Pinpoint the cell where the given text exists, returning its (X, Y) midpoint coordinate. 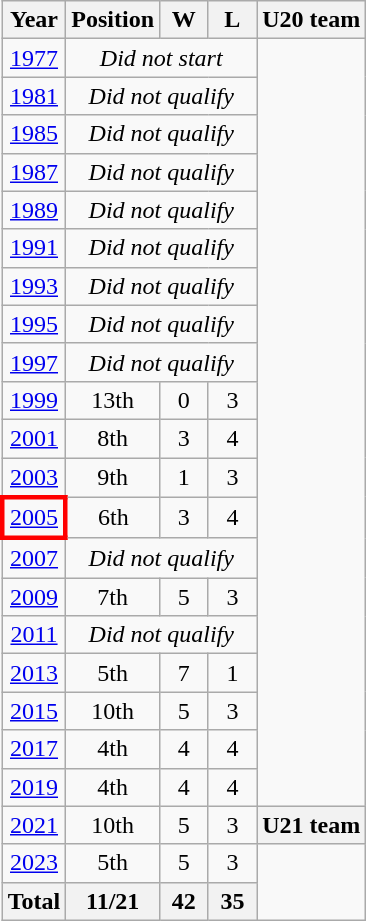
2011 (34, 635)
2001 (34, 438)
1987 (34, 172)
L (232, 20)
42 (184, 901)
1991 (34, 248)
W (184, 20)
9th (113, 478)
2017 (34, 749)
13th (113, 400)
U21 team (312, 825)
Year (34, 20)
2007 (34, 558)
1997 (34, 362)
1993 (34, 286)
8th (113, 438)
1989 (34, 210)
2019 (34, 787)
6th (113, 518)
U20 team (312, 20)
2015 (34, 711)
Total (34, 901)
Position (113, 20)
1999 (34, 400)
1995 (34, 324)
1985 (34, 134)
2021 (34, 825)
Did not start (162, 58)
1981 (34, 96)
2013 (34, 673)
2009 (34, 597)
0 (184, 400)
35 (232, 901)
2023 (34, 863)
1977 (34, 58)
7th (113, 597)
2003 (34, 478)
11/21 (113, 901)
2005 (34, 518)
7 (184, 673)
